Provide the (X, Y) coordinate of the cell's center where the given text is located.  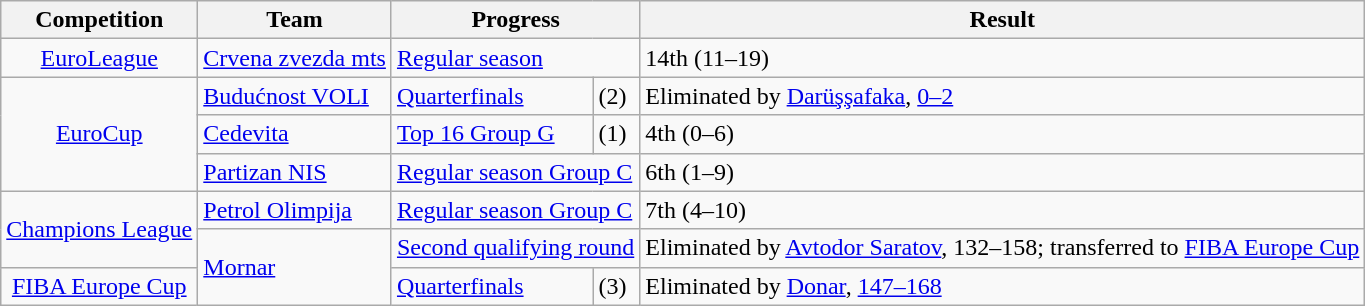
Result (1002, 20)
Team (295, 20)
Partizan NIS (295, 172)
Crvena zvezda mts (295, 58)
6th (1–9) (1002, 172)
EuroLeague (100, 58)
14th (11–19) (1002, 58)
(1) (616, 134)
Second qualifying round (515, 248)
Petrol Olimpija (295, 210)
Budućnost VOLI (295, 96)
FIBA Europe Cup (100, 286)
Cedevita (295, 134)
Mornar (295, 267)
Progress (515, 20)
Eliminated by Darüşşafaka, 0–2 (1002, 96)
Regular season (515, 58)
Eliminated by Avtodor Saratov, 132–158; transferred to FIBA Europe Cup (1002, 248)
Competition (100, 20)
EuroCup (100, 134)
7th (4–10) (1002, 210)
4th (0–6) (1002, 134)
Champions League (100, 229)
Top 16 Group G (492, 134)
(3) (616, 286)
(2) (616, 96)
Eliminated by Donar, 147–168 (1002, 286)
